Search for the cell housing the specified text and yield its (X, Y) center coordinate. 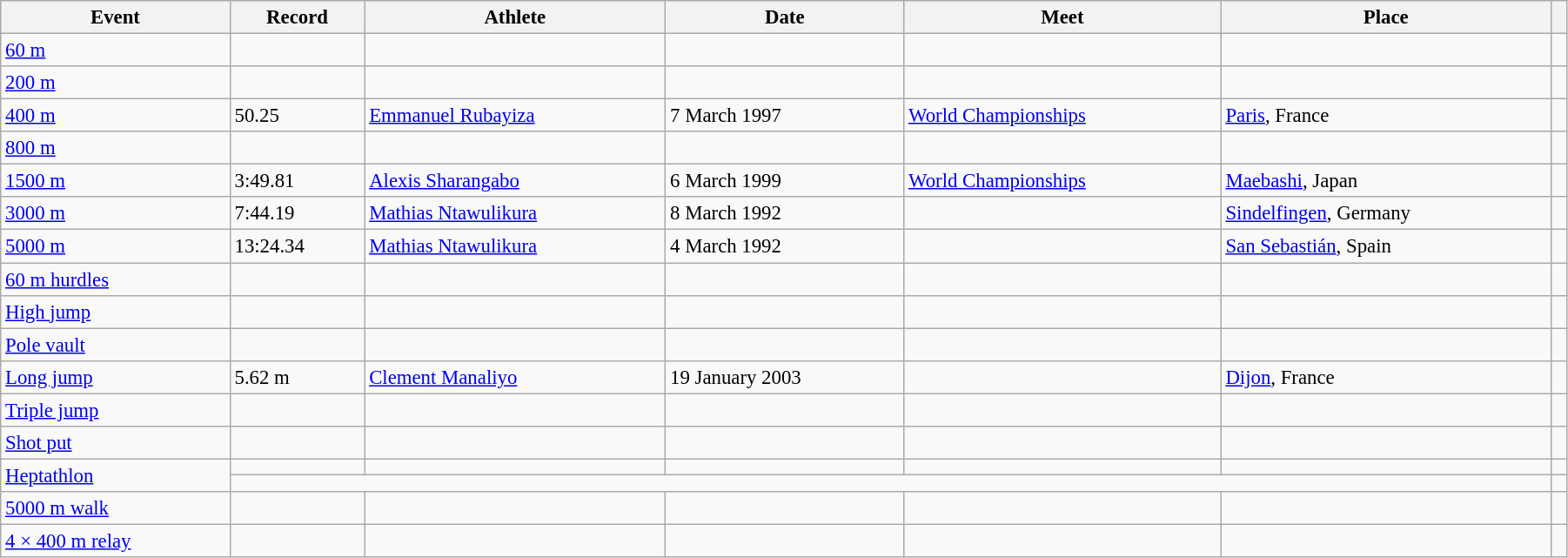
Triple jump (115, 410)
Heptathlon (115, 475)
Paris, France (1385, 116)
Date (785, 17)
8 March 1992 (785, 213)
19 January 2003 (785, 377)
Record (298, 17)
Maebashi, Japan (1385, 181)
13:24.34 (298, 246)
Sindelfingen, Germany (1385, 213)
Place (1385, 17)
3:49.81 (298, 181)
Emmanuel Rubayiza (515, 116)
7 March 1997 (785, 116)
Long jump (115, 377)
60 m hurdles (115, 279)
Dijon, France (1385, 377)
San Sebastián, Spain (1385, 246)
4 × 400 m relay (115, 541)
Event (115, 17)
Shot put (115, 443)
6 March 1999 (785, 181)
1500 m (115, 181)
800 m (115, 148)
5000 m walk (115, 508)
Pole vault (115, 345)
60 m (115, 50)
5.62 m (298, 377)
Alexis Sharangabo (515, 181)
4 March 1992 (785, 246)
Meet (1062, 17)
200 m (115, 83)
3000 m (115, 213)
Athlete (515, 17)
50.25 (298, 116)
5000 m (115, 246)
400 m (115, 116)
Clement Manaliyo (515, 377)
High jump (115, 312)
7:44.19 (298, 213)
